From the cell containing the given text, extract its center point as (X, Y) coordinate. 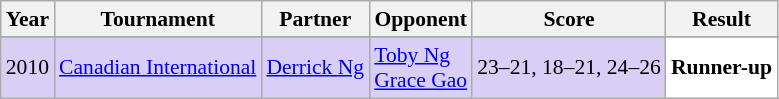
Partner (315, 19)
Runner-up (722, 68)
Year (28, 19)
Tournament (158, 19)
23–21, 18–21, 24–26 (569, 68)
Toby Ng Grace Gao (420, 68)
Derrick Ng (315, 68)
Score (569, 19)
Canadian International (158, 68)
Opponent (420, 19)
2010 (28, 68)
Result (722, 19)
